Detect which cell encompasses the target text, then output its (x, y) center coordinate. 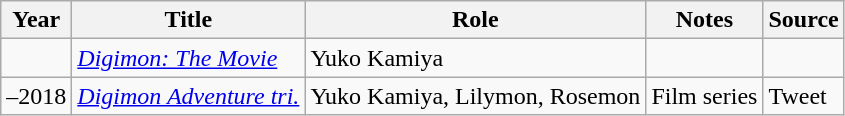
–2018 (36, 96)
Yuko Kamiya (476, 58)
Year (36, 20)
Film series (704, 96)
Yuko Kamiya, Lilymon, Rosemon (476, 96)
Role (476, 20)
Tweet (804, 96)
Title (188, 20)
Digimon Adventure tri. (188, 96)
Source (804, 20)
Digimon: The Movie (188, 58)
Notes (704, 20)
